Return (X, Y) of the center of cell containing provided text 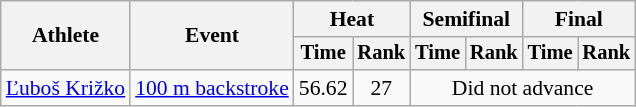
Event (212, 36)
Did not advance (522, 88)
Ľuboš Križko (66, 88)
Athlete (66, 36)
Final (579, 19)
56.62 (324, 88)
27 (381, 88)
Semifinal (466, 19)
Heat (352, 19)
100 m backstroke (212, 88)
